Determine the (X, Y) coordinate at the center of the cell enclosing the given text.  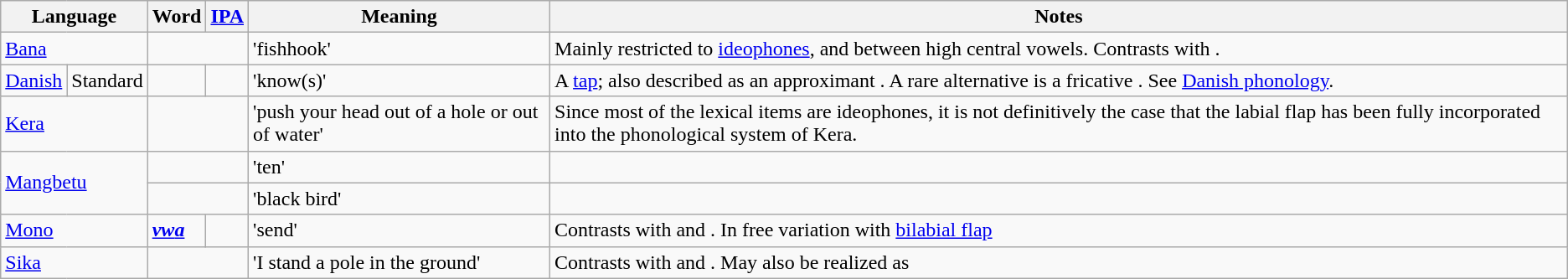
Language (74, 17)
Word (177, 17)
Contrasts with and . In free variation with bilabial flap (1059, 230)
Contrasts with and . May also be realized as (1059, 262)
Meaning (400, 17)
Mainly restricted to ideophones, and between high central vowels. Contrasts with . (1059, 49)
Mono (74, 230)
IPA (228, 17)
Standard (107, 80)
Mangbetu (74, 183)
vwa (177, 230)
Danish (34, 80)
'fishhook' (400, 49)
'black bird' (400, 199)
'I stand a pole in the ground' (400, 262)
Bana (74, 49)
'send' (400, 230)
Notes (1059, 17)
'ten' (400, 167)
'know(s)' (400, 80)
Sika (74, 262)
A tap; also described as an approximant . A rare alternative is a fricative . See Danish phonology. (1059, 80)
Kera (74, 124)
'push your head out of a hole or out of water' (400, 124)
